Find where the given text appears and provide that cell's center as (X, Y) coordinate. 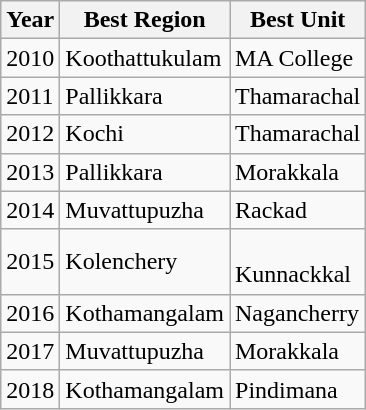
Kolenchery (145, 262)
Koothattukulam (145, 58)
Best Region (145, 20)
Nagancherry (298, 313)
Rackad (298, 210)
2015 (30, 262)
Year (30, 20)
2017 (30, 351)
2010 (30, 58)
MA College (298, 58)
2018 (30, 389)
Kochi (145, 134)
2014 (30, 210)
Pindimana (298, 389)
2011 (30, 96)
Kunnackkal (298, 262)
2013 (30, 172)
Best Unit (298, 20)
2016 (30, 313)
2012 (30, 134)
